Return the (X, Y) coordinate for the center point of the cell that contains the specified text.  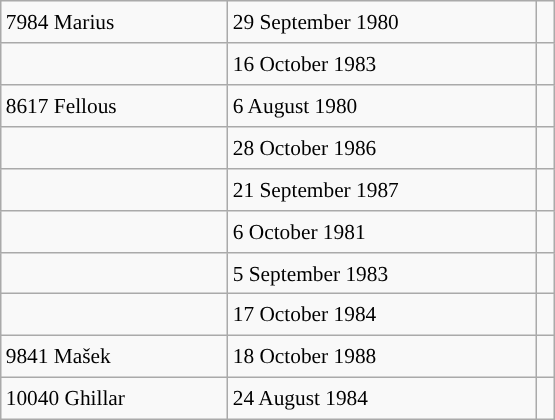
18 October 1988 (382, 357)
10040 Ghillar (114, 399)
29 September 1980 (382, 22)
28 October 1986 (382, 148)
16 October 1983 (382, 64)
6 August 1980 (382, 106)
24 August 1984 (382, 399)
8617 Fellous (114, 106)
7984 Marius (114, 22)
21 September 1987 (382, 189)
17 October 1984 (382, 315)
9841 Mašek (114, 357)
5 September 1983 (382, 273)
6 October 1981 (382, 231)
